Search for the cell housing the specified text and yield its [x, y] center coordinate. 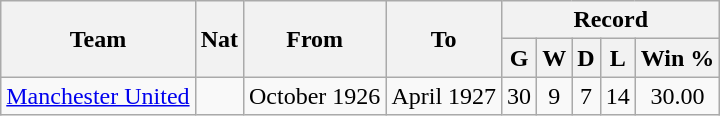
Win % [678, 58]
Team [98, 39]
From [314, 39]
G [520, 58]
October 1926 [314, 96]
9 [554, 96]
April 1927 [444, 96]
14 [618, 96]
Record [611, 20]
W [554, 58]
Manchester United [98, 96]
Nat [219, 39]
D [586, 58]
30.00 [678, 96]
7 [586, 96]
L [618, 58]
30 [520, 96]
To [444, 39]
